Identify which cell holds the provided text, then report its (x, y) central coordinate. 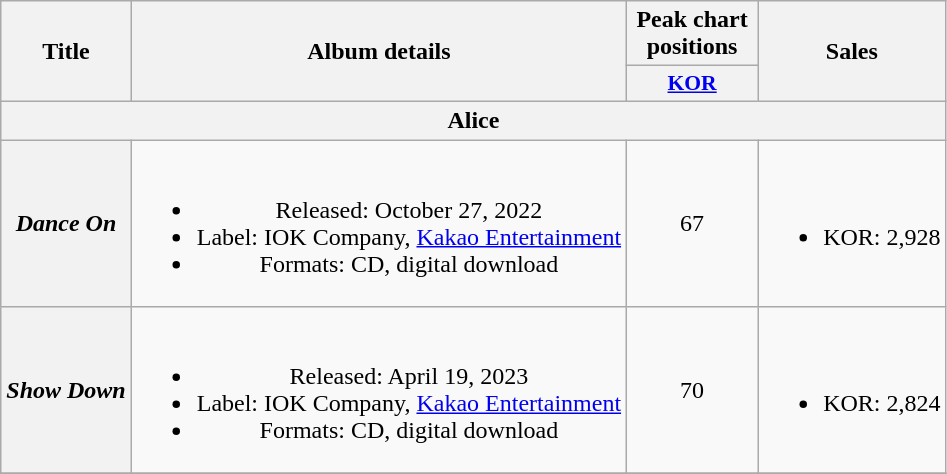
Sales (852, 52)
Title (66, 52)
Released: April 19, 2023Label: IOK Company, Kakao EntertainmentFormats: CD, digital download (378, 390)
KOR (692, 84)
Peak chart positions (692, 34)
67 (692, 224)
Show Down (66, 390)
Released: October 27, 2022Label: IOK Company, Kakao EntertainmentFormats: CD, digital download (378, 224)
Alice (474, 120)
KOR: 2,928 (852, 224)
Dance On (66, 224)
KOR: 2,824 (852, 390)
Album details (378, 52)
70 (692, 390)
